Provide the [x, y] coordinate of the cell's center where the given text is located.  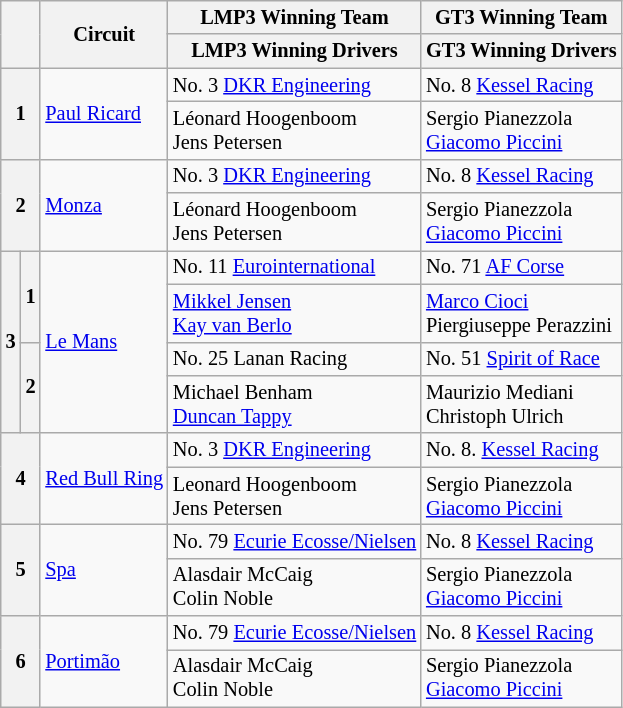
No. 11 Eurointernational [294, 267]
No. 51 Spirit of Race [521, 359]
GT3 Winning Team [521, 17]
GT3 Winning Drivers [521, 51]
Marco Cioci Piergiuseppe Perazzini [521, 313]
4 [21, 478]
Paul Ricard [104, 114]
Le Mans [104, 342]
No. 25 Lanan Racing [294, 359]
No. 8. Kessel Racing [521, 450]
Portimão [104, 662]
Red Bull Ring [104, 478]
Spa [104, 570]
Maurizio Mediani Christoph Ulrich [521, 404]
Leonard Hoogenboom Jens Petersen [294, 496]
5 [21, 570]
No. 71 AF Corse [521, 267]
3 [11, 342]
6 [21, 662]
LMP3 Winning Drivers [294, 51]
LMP3 Winning Team [294, 17]
Monza [104, 204]
Michael Benham Duncan Tappy [294, 404]
Circuit [104, 34]
Mikkel Jensen Kay van Berlo [294, 313]
